Output the [X, Y] coordinate of the center of the cell containing the given text.  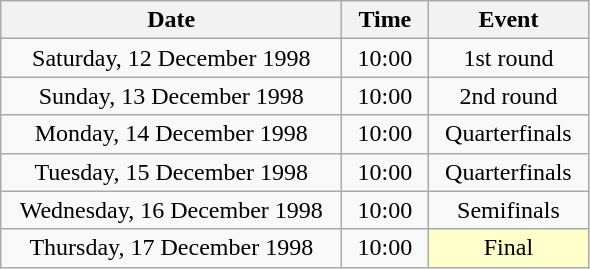
Semifinals [508, 210]
Saturday, 12 December 1998 [172, 58]
Final [508, 248]
Sunday, 13 December 1998 [172, 96]
Wednesday, 16 December 1998 [172, 210]
Thursday, 17 December 1998 [172, 248]
2nd round [508, 96]
1st round [508, 58]
Event [508, 20]
Date [172, 20]
Time [385, 20]
Tuesday, 15 December 1998 [172, 172]
Monday, 14 December 1998 [172, 134]
